Capture the cell that displays the provided text and extract its (X, Y) central coordinate. 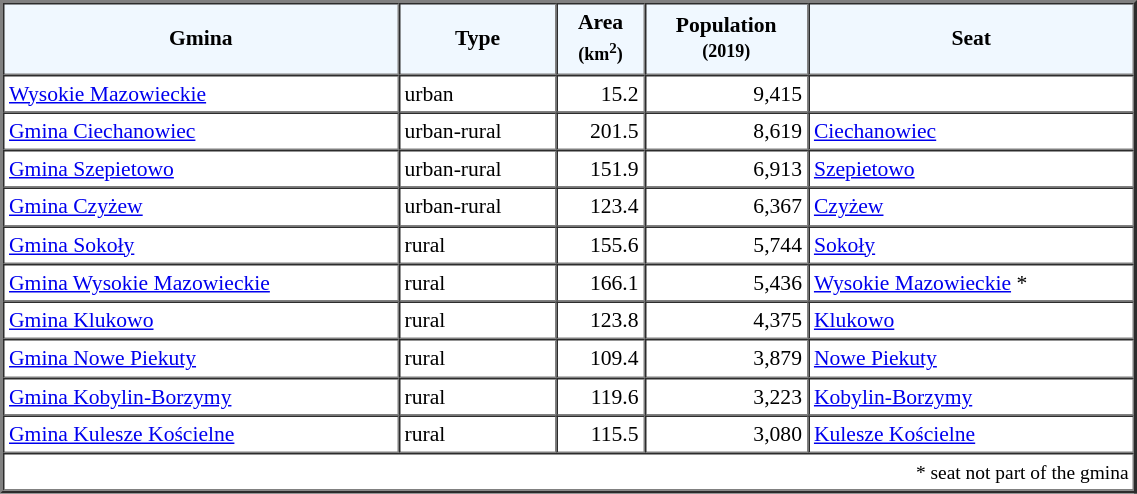
3,879 (726, 359)
Sokoły (972, 245)
9,415 (726, 93)
109.4 (601, 359)
Wysokie Mazowieckie (201, 93)
4,375 (726, 321)
Gmina Szepietowo (201, 169)
Nowe Piekuty (972, 359)
Area(km2) (601, 38)
Population(2019) (726, 38)
Gmina Nowe Piekuty (201, 359)
Gmina Wysokie Mazowieckie (201, 283)
119.6 (601, 396)
6,913 (726, 169)
123.8 (601, 321)
Wysokie Mazowieckie * (972, 283)
15.2 (601, 93)
urban (478, 93)
6,367 (726, 207)
Type (478, 38)
Ciechanowiec (972, 131)
Gmina Klukowo (201, 321)
Kobylin-Borzymy (972, 396)
Gmina Czyżew (201, 207)
3,223 (726, 396)
166.1 (601, 283)
Szepietowo (972, 169)
* seat not part of the gmina (569, 472)
5,744 (726, 245)
Gmina Ciechanowiec (201, 131)
Gmina Kulesze Kościelne (201, 434)
151.9 (601, 169)
Czyżew (972, 207)
Gmina Kobylin-Borzymy (201, 396)
Kulesze Kościelne (972, 434)
115.5 (601, 434)
5,436 (726, 283)
201.5 (601, 131)
Gmina (201, 38)
123.4 (601, 207)
8,619 (726, 131)
Gmina Sokoły (201, 245)
Klukowo (972, 321)
3,080 (726, 434)
Seat (972, 38)
155.6 (601, 245)
